Capture the cell that displays the provided text and extract its (x, y) central coordinate. 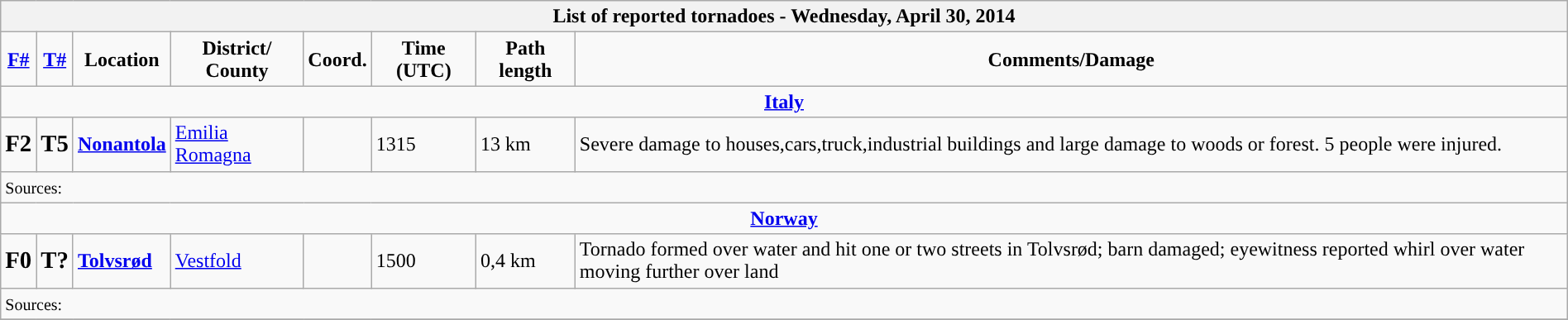
0,4 km (525, 261)
T? (55, 261)
Path length (525, 60)
Norway (784, 218)
F# (18, 60)
District/County (237, 60)
1500 (423, 261)
List of reported tornadoes - Wednesday, April 30, 2014 (784, 17)
1315 (423, 144)
Location (122, 60)
Nonantola (122, 144)
Comments/Damage (1071, 60)
Vestfold (237, 261)
13 km (525, 144)
Time (UTC) (423, 60)
Italy (784, 102)
Severe damage to houses,cars,truck,industrial buildings and large damage to woods or forest. 5 people were injured. (1071, 144)
Coord. (337, 60)
T# (55, 60)
F0 (18, 261)
Emilia Romagna (237, 144)
F2 (18, 144)
T5 (55, 144)
Tolvsrød (122, 261)
Tornado formed over water and hit one or two streets in Tolvsrød; barn damaged; eyewitness reported whirl over water moving further over land (1071, 261)
